Pinpoint the cell where the given text exists, returning its [X, Y] midpoint coordinate. 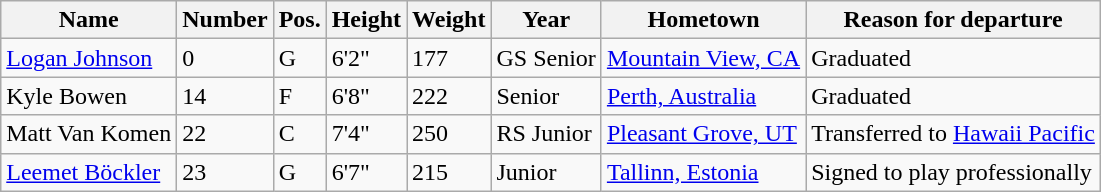
Senior [546, 96]
222 [449, 96]
6'2" [366, 58]
Height [366, 20]
23 [225, 172]
177 [449, 58]
Leemet Böckler [89, 172]
Tallinn, Estonia [703, 172]
Name [89, 20]
14 [225, 96]
Year [546, 20]
7'4" [366, 134]
Pos. [300, 20]
Kyle Bowen [89, 96]
250 [449, 134]
Matt Van Komen [89, 134]
Junior [546, 172]
22 [225, 134]
Number [225, 20]
GS Senior [546, 58]
6'8" [366, 96]
RS Junior [546, 134]
C [300, 134]
Hometown [703, 20]
Logan Johnson [89, 58]
Mountain View, CA [703, 58]
Signed to play professionally [954, 172]
Weight [449, 20]
215 [449, 172]
Reason for departure [954, 20]
Pleasant Grove, UT [703, 134]
F [300, 96]
0 [225, 58]
6'7" [366, 172]
Transferred to Hawaii Pacific [954, 134]
Perth, Australia [703, 96]
